Find where the given text appears and provide that cell's center as [x, y] coordinate. 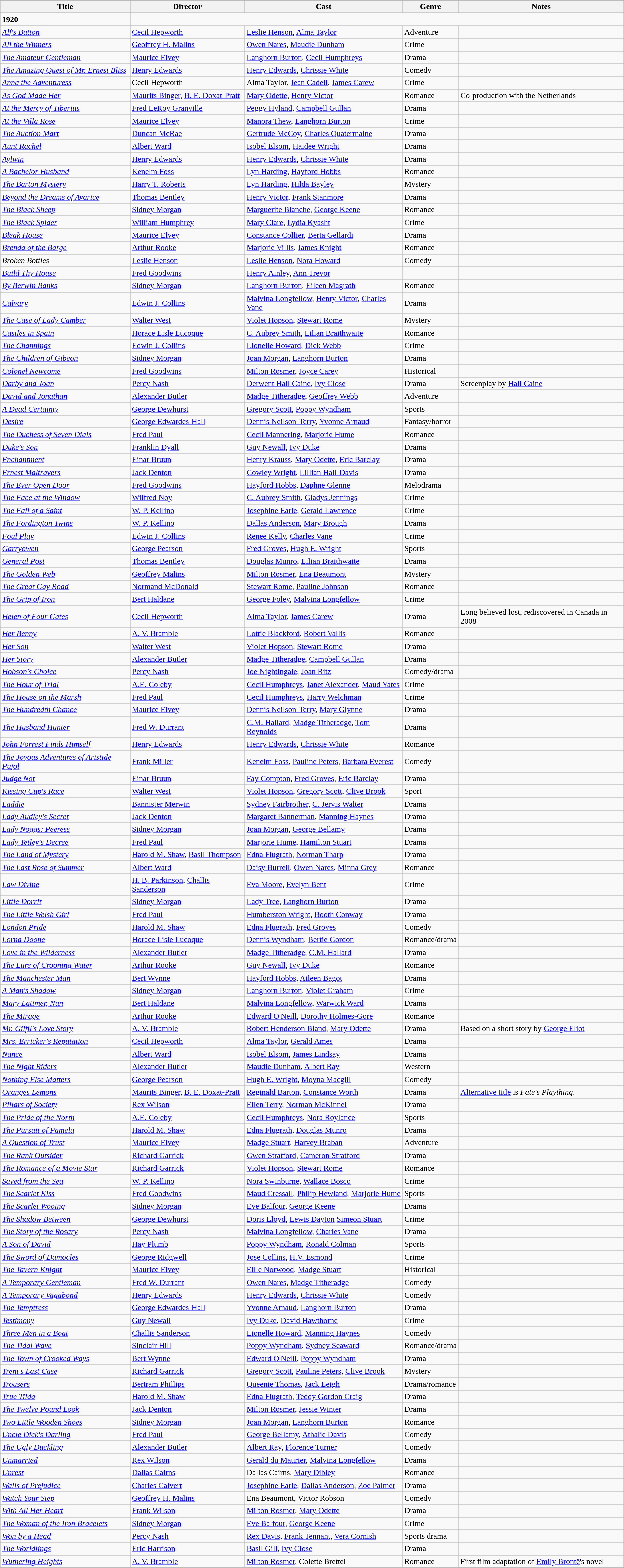
Ivy Duke, David Hawthorne [323, 1320]
Two Little Wooden Shoes [65, 1422]
Unmarried [65, 1460]
Albert Ray, Florence Turner [323, 1447]
A Man's Shadow [65, 990]
1920 [65, 19]
The Children of Gibeon [65, 358]
With All Her Heart [65, 1511]
Lady Noggs: Peeress [65, 829]
Madge Titheradge, C.M. Hallard [323, 952]
Manora Thew, Langhorn Burton [323, 121]
Dennis Neilson-Terry, Yvonne Arnaud [323, 422]
Owen Nares, Madge Titheradge [323, 1282]
Eric Harrison [187, 1549]
Edward O'Neill, Poppy Wyndham [323, 1358]
Hayford Hobbs, Aileen Bagot [323, 978]
The Story of the Rosary [65, 1232]
Malvina Longfellow, Warwick Ward [323, 1003]
Jose Collins, H.V. Esmond [323, 1257]
Genre [430, 7]
Gertrude McCoy, Charles Quatermaine [323, 133]
The Fordington Twins [65, 523]
Eille Norwood, Madge Stuart [323, 1270]
The Mirage [65, 1016]
London Pride [65, 927]
Dennis Wyndham, Bertie Gordon [323, 940]
Leslie Henson, Alma Taylor [323, 32]
Josephine Earle, Dallas Anderson, Zoe Palmer [323, 1485]
Henry Victor, Frank Stanmore [323, 197]
Geoffrey Malins [187, 574]
Henry Ainley, Ann Trevor [323, 273]
The Hour of Trial [65, 684]
The Black Sheep [65, 210]
The Black Spider [65, 222]
Lady Tree, Langhorn Burton [323, 902]
Marjorie Hume, Hamilton Stuart [323, 842]
The Lure of Crooning Water [65, 965]
Madge Titheradge, Campbell Gullan [323, 659]
A Dead Certainty [65, 409]
Title [65, 7]
Gregory Scott, Poppy Wyndham [323, 409]
Basil Gill, Ivy Close [323, 1549]
Madge Titheradge, Geoffrey Webb [323, 396]
Lyn Harding, Hayford Hobbs [323, 172]
Frank Miller [187, 761]
William Humphrey [187, 222]
Harold M. Shaw, Basil Thompson [187, 855]
Poppy Wyndham, Sydney Seaward [323, 1346]
Ena Beaumont, Victor Robson [323, 1498]
C. Aubrey Smith, Gladys Jennings [323, 498]
Comedy/drama [430, 672]
Sport [430, 791]
Long believed lost, rediscovered in Canada in 2008 [541, 617]
Margaret Bannerman, Manning Haynes [323, 817]
Sydney Fairbrother, C. Jervis Walter [323, 804]
George Ridgwell [187, 1257]
Love in the Wilderness [65, 952]
Dallas Anderson, Mary Brough [323, 523]
Fred Groves, Hugh E. Wright [323, 548]
The Shadow Between [65, 1219]
All the Winners [65, 45]
Gerald du Maurier, Malvina Longfellow [323, 1460]
Her Story [65, 659]
Normand McDonald [187, 587]
Edna Flugrath, Fred Groves [323, 927]
Broken Bottles [65, 260]
Oranges Lemons [65, 1092]
The Twelve Pound Look [65, 1409]
Mr. Gilfil's Love Story [65, 1029]
Drama/romance [430, 1384]
A Bachelor Husband [65, 172]
Three Men in a Boat [65, 1333]
Judge Not [65, 778]
David and Jonathan [65, 396]
Wuthering Heights [65, 1561]
By Berwin Banks [65, 286]
The Ugly Duckling [65, 1447]
Hay Plumb [187, 1244]
The Channings [65, 345]
Fantasy/horror [430, 422]
The Pride of the North [65, 1117]
Her Benny [65, 634]
Fred LeRoy Granville [187, 108]
The Manchester Man [65, 978]
Franklin Dyall [187, 447]
Langhorn Burton, Cecil Humphreys [323, 57]
Kenelm Foss [187, 172]
Alternative title is Fate's Plaything. [541, 1092]
Derwent Hall Caine, Ivy Close [323, 384]
A Son of David [65, 1244]
Cecil Humphreys, Nora Roylance [323, 1117]
Lionelle Howard, Dick Webb [323, 345]
Langhorn Burton, Eileen Magrath [323, 286]
Duncan McRae [187, 133]
Gregory Scott, Pauline Peters, Clive Brook [323, 1371]
Frank Wilson [187, 1511]
Mary Clare, Lydia Kyasht [323, 222]
Trent's Last Case [65, 1371]
Duke's Son [65, 447]
C.M. Hallard, Madge Titheradge, Tom Reynolds [323, 727]
Milton Rosmer, Ena Beaumont [323, 574]
Won by a Head [65, 1536]
The Scarlet Kiss [65, 1193]
Edna Flugrath, Teddy Gordon Craig [323, 1396]
Maud Cressall, Philip Hewland, Marjorie Hume [323, 1193]
The Husband Hunter [65, 727]
Melodrama [430, 485]
The Town of Crooked Ways [65, 1358]
The Amazing Quest of Mr. Ernest Bliss [65, 70]
Cecil Humphreys, Harry Welchman [323, 697]
At the Mercy of Tiberius [65, 108]
Mary Odette, Henry Victor [323, 95]
Doris Lloyd, Lewis Dayton Simeon Stuart [323, 1219]
Marguerite Blanche, George Keene [323, 210]
Queenie Thomas, Jack Leigh [323, 1384]
Reginald Barton, Constance Worth [323, 1092]
Hobson's Choice [65, 672]
Guy Newall [187, 1320]
Nothing Else Matters [65, 1079]
True Tilda [65, 1396]
Stewart Rome, Pauline Johnson [323, 587]
Build Thy House [65, 273]
The Tidal Wave [65, 1346]
A Temporary Gentleman [65, 1282]
Joan Morgan, George Bellamy [323, 829]
Garryowen [65, 548]
The Barton Mystery [65, 184]
The Temptress [65, 1308]
The Worldlings [65, 1549]
Alf's Button [65, 32]
The Duchess of Seven Dials [65, 434]
The Sword of Damocles [65, 1257]
The Auction Mart [65, 133]
Mrs. Erricker's Reputation [65, 1041]
Western [430, 1067]
Wilfred Noy [187, 498]
Anna the Adventuress [65, 83]
Gwen Stratford, Cameron Stratford [323, 1155]
John Forrest Finds Himself [65, 744]
Henry Krauss, Mary Odette, Eric Barclay [323, 460]
Cowley Wright, Lillian Hall-Davis [323, 472]
Law Divine [65, 885]
Lady Audley's Secret [65, 817]
Robert Henderson Bland, Mary Odette [323, 1029]
The Tavern Knight [65, 1270]
The Night Riders [65, 1067]
Cast [323, 7]
Helen of Four Gates [65, 617]
Harry T. Roberts [187, 184]
Co-production with the Netherlands [541, 95]
Renee Kelly, Charles Vane [323, 536]
The Pursuit of Pamela [65, 1130]
Malvina Longfellow, Charles Vane [323, 1232]
As God Made Her [65, 95]
Aylwin [65, 159]
Ernest Maltravers [65, 472]
Yvonne Arnaud, Langhorn Burton [323, 1308]
The Amateur Gentleman [65, 57]
Edna Flugrath, Douglas Munro [323, 1130]
Alma Taylor, Gerald Ames [323, 1041]
At the Villa Rose [65, 121]
The Last Rose of Summer [65, 867]
The Scarlet Wooing [65, 1206]
The Little Welsh Girl [65, 914]
Malvina Longfellow, Henry Victor, Charles Vane [323, 303]
Notes [541, 7]
Rex Davis, Frank Tennant, Vera Cornish [323, 1536]
Challis Sanderson [187, 1333]
The Face at the Window [65, 498]
Aunt Rachel [65, 146]
Dallas Cairns [187, 1473]
Walls of Prejudice [65, 1485]
Joe Nightingale, Joan Ritz [323, 672]
Alma Taylor, Jean Cadell, James Carew [323, 83]
Brenda of the Barge [65, 248]
Eva Moore, Evelyn Bent [323, 885]
Madge Stuart, Harvey Braban [323, 1143]
Little Dorrit [65, 902]
Dennis Neilson-Terry, Mary Glynne [323, 710]
Hugh E. Wright, Moyna Macgill [323, 1079]
Edward O'Neill, Dorothy Holmes-Gore [323, 1016]
Isobel Elsom, James Lindsay [323, 1054]
Constance Collier, Berta Gellardi [323, 235]
The Romance of a Movie Star [65, 1168]
Nance [65, 1054]
Edna Flugrath, Norman Tharp [323, 855]
Douglas Munro, Lilian Braithwaite [323, 561]
Based on a short story by George Eliot [541, 1029]
A Question of Trust [65, 1143]
George Bellamy, Athalie Davis [323, 1435]
Uncle Dick's Darling [65, 1435]
Beyond the Dreams of Avarice [65, 197]
Lottie Blackford, Robert Vallis [323, 634]
Milton Rosmer, Mary Odette [323, 1511]
Colonel Newcome [65, 371]
Dallas Cairns, Mary Dibley [323, 1473]
Castles in Spain [65, 333]
Kissing Cup's Race [65, 791]
Testimony [65, 1320]
Laddie [65, 804]
Screenplay by Hall Caine [541, 384]
The Grip of Iron [65, 599]
Nora Swinburne, Wallace Bosco [323, 1181]
Watch Your Step [65, 1498]
Her Son [65, 646]
Cecil Humphreys, Janet Alexander, Maud Yates [323, 684]
Cecil Mannering, Marjorie Hume [323, 434]
Fay Compton, Fred Groves, Eric Barclay [323, 778]
Milton Rosmer, Colette Brettel [323, 1561]
Mary Latimer, Nun [65, 1003]
Humberston Wright, Booth Conway [323, 914]
First film adaptation of Emily Brontë's novel [541, 1561]
Enchantment [65, 460]
Pillars of Society [65, 1105]
Daisy Burrell, Owen Nares, Minna Grey [323, 867]
The Woman of the Iron Bracelets [65, 1523]
Milton Rosmer, Jessie Winter [323, 1409]
Lionelle Howard, Manning Haynes [323, 1333]
Hayford Hobbs, Daphne Glenne [323, 485]
Foul Play [65, 536]
Maudie Dunham, Albert Ray [323, 1067]
Lady Tetley's Decree [65, 842]
Charles Calvert [187, 1485]
Langhorn Burton, Violet Graham [323, 990]
Isobel Elsom, Haidee Wright [323, 146]
Alma Taylor, James Carew [323, 617]
Saved from the Sea [65, 1181]
The Case of Lady Camber [65, 320]
Milton Rosmer, Joyce Carey [323, 371]
The Golden Web [65, 574]
Leslie Henson, Nora Howard [323, 260]
The Rank Outsider [65, 1155]
Unrest [65, 1473]
Sinclair Hill [187, 1346]
The Joyous Adventures of Aristide Pujol [65, 761]
Kenelm Foss, Pauline Peters, Barbara Everest [323, 761]
Director [187, 7]
Bleak House [65, 235]
The Hundredth Chance [65, 710]
Lyn Harding, Hilda Bayley [323, 184]
Ellen Terry, Norman McKinnel [323, 1105]
H. B. Parkinson, Challis Sanderson [187, 885]
A Temporary Vagabond [65, 1295]
The House on the Marsh [65, 697]
Peggy Hyland, Campbell Gullan [323, 108]
Lorna Doone [65, 940]
Violet Hopson, Gregory Scott, Clive Brook [323, 791]
The Ever Open Door [65, 485]
General Post [65, 561]
Desire [65, 422]
George Foley, Malvina Longfellow [323, 599]
Darby and Joan [65, 384]
The Land of Mystery [65, 855]
Trousers [65, 1384]
The Fall of a Saint [65, 510]
Sports drama [430, 1536]
Calvary [65, 303]
Marjorie Villis, James Knight [323, 248]
Poppy Wyndham, Ronald Colman [323, 1244]
Bertram Phillips [187, 1384]
C. Aubrey Smith, Lilian Braithwaite [323, 333]
Josephine Earle, Gerald Lawrence [323, 510]
Bannister Merwin [187, 804]
The Great Gay Road [65, 587]
Leslie Henson [187, 260]
Owen Nares, Maudie Dunham [323, 45]
